Find where the given text appears and provide that cell's center as (x, y) coordinate. 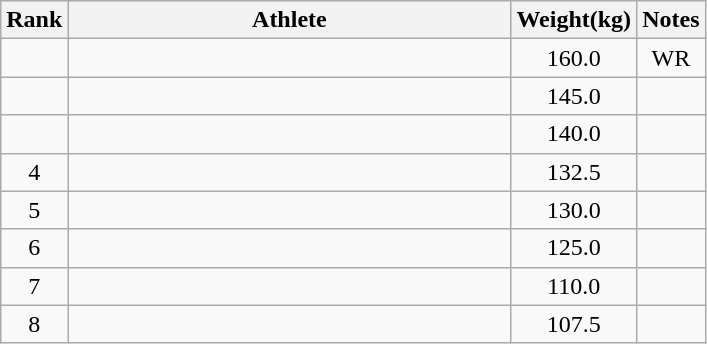
Weight(kg) (574, 20)
107.5 (574, 324)
Notes (671, 20)
5 (34, 210)
Rank (34, 20)
130.0 (574, 210)
110.0 (574, 286)
160.0 (574, 58)
125.0 (574, 248)
7 (34, 286)
145.0 (574, 96)
8 (34, 324)
6 (34, 248)
Athlete (290, 20)
WR (671, 58)
4 (34, 172)
140.0 (574, 134)
132.5 (574, 172)
